Return the [X, Y] coordinate for the center point of the cell that contains the specified text.  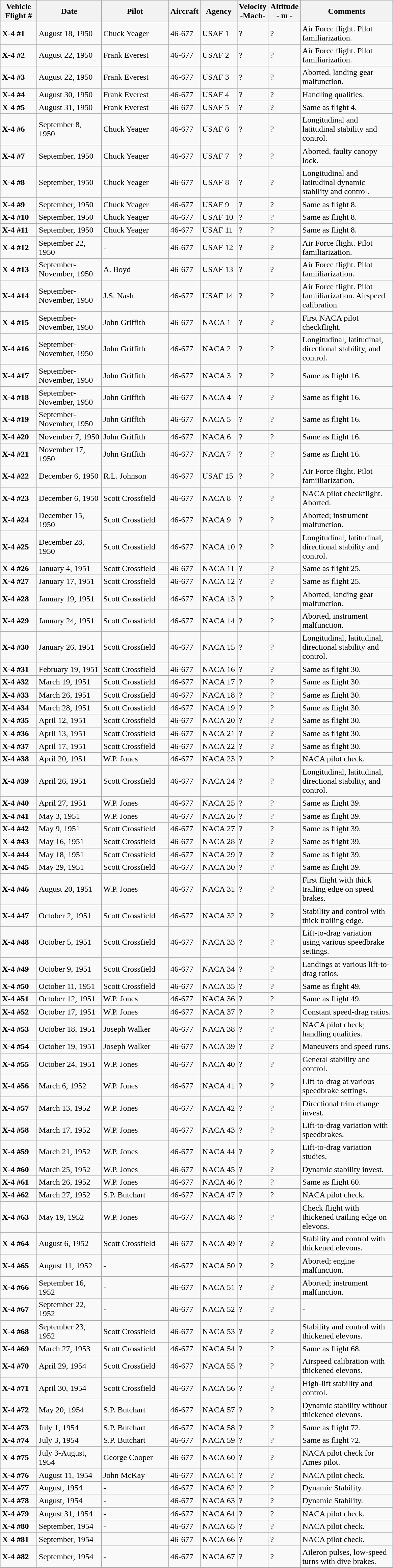
NACA 18 [219, 695]
NACA 33 [219, 942]
NACA pilot check for Ames pilot. [347, 1457]
X-4 #49 [19, 969]
NACA 20 [219, 721]
X-4 #65 [19, 1266]
December 28, 1950 [69, 546]
X-4 #12 [19, 247]
J.S. Nash [135, 296]
NACA 2 [219, 349]
NACA 11 [219, 568]
X-4 #38 [19, 759]
X-4 #51 [19, 999]
USAF 4 [219, 94]
X-4 #14 [19, 296]
April 12, 1951 [69, 721]
A. Boyd [135, 269]
Aborted; engine malfunction. [347, 1266]
October 11, 1951 [69, 986]
X-4 #28 [19, 599]
X-4 #35 [19, 721]
X-4 #72 [19, 1410]
NACA 61 [219, 1475]
NACA 37 [219, 1012]
X-4 #10 [19, 217]
September 22, 1952 [69, 1309]
October 5, 1951 [69, 942]
NACA 63 [219, 1501]
NACA 19 [219, 708]
X-4 #47 [19, 916]
NACA 36 [219, 999]
NACA 54 [219, 1349]
NACA 28 [219, 841]
January 4, 1951 [69, 568]
X-4 #74 [19, 1440]
Same as flight 4. [347, 107]
X-4 #9 [19, 204]
X-4 #62 [19, 1195]
Handling qualities. [347, 94]
March 6, 1952 [69, 1086]
X-4 #40 [19, 803]
Agency [219, 11]
X-4 #46 [19, 889]
X-4 #8 [19, 182]
First flight with thick trailing edge on speed brakes. [347, 889]
Aircraft [184, 11]
USAF 14 [219, 296]
First NACA pilot checkflight. [347, 323]
NACA 26 [219, 816]
X-4 #16 [19, 349]
NACA 67 [219, 1557]
NACA 40 [219, 1064]
March 21, 1952 [69, 1152]
May 9, 1951 [69, 829]
USAF 1 [219, 33]
Dynamic stability invest. [347, 1169]
USAF 6 [219, 129]
X-4 #2 [19, 55]
X-4 #69 [19, 1349]
Aileron pulses, low-speed turns with dive brakes. [347, 1557]
X-4 #59 [19, 1152]
X-4 #57 [19, 1108]
Directional trim change invest. [347, 1108]
September 16, 1952 [69, 1287]
NACA 13 [219, 599]
X-4 #6 [19, 129]
NACA 16 [219, 669]
NACA 64 [219, 1514]
Stability and control with thick trailing edge. [347, 916]
X-4 #60 [19, 1169]
General stability and control. [347, 1064]
X-4 #54 [19, 1047]
X-4 #26 [19, 568]
NACA 7 [219, 454]
X-4 #80 [19, 1526]
George Cooper [135, 1457]
September 23, 1952 [69, 1331]
NACA 17 [219, 682]
X-4 #75 [19, 1457]
NACA 32 [219, 916]
NACA 9 [219, 520]
John McKay [135, 1475]
NACA 23 [219, 759]
July 3-August, 1954 [69, 1457]
March 27, 1953 [69, 1349]
January 26, 1951 [69, 647]
NACA 45 [219, 1169]
X-4 #22 [19, 476]
NACA 52 [219, 1309]
X-4 #29 [19, 621]
X-4 #33 [19, 695]
USAF 11 [219, 230]
NACA 31 [219, 889]
Altitude- m - [284, 11]
X-4 #55 [19, 1064]
NACA 51 [219, 1287]
September 22, 1950 [69, 247]
R.L. Johnson [135, 476]
August 11, 1954 [69, 1475]
April 29, 1954 [69, 1366]
USAF 5 [219, 107]
NACA 60 [219, 1457]
USAF 12 [219, 247]
X-4 #56 [19, 1086]
Lift-to-drag variation using various speedbrake settings. [347, 942]
X-4 #1 [19, 33]
October 17, 1951 [69, 1012]
X-4 #70 [19, 1366]
NACA 56 [219, 1388]
USAF 9 [219, 204]
NACA 14 [219, 621]
USAF 10 [219, 217]
X-4 #25 [19, 546]
X-4 #73 [19, 1427]
March 26, 1952 [69, 1182]
Pilot [135, 11]
Landings at various lift-to-drag ratios. [347, 969]
X-4 #11 [19, 230]
Maneuvers and speed runs. [347, 1047]
February 19, 1951 [69, 669]
X-4 #31 [19, 669]
NACA 21 [219, 733]
NACA 39 [219, 1047]
X-4 #4 [19, 94]
July 1, 1954 [69, 1427]
USAF 7 [219, 156]
X-4 #27 [19, 581]
X-4 #3 [19, 77]
NACA 41 [219, 1086]
X-4 #43 [19, 841]
NACA pilot check; handling qualities. [347, 1029]
NACA 38 [219, 1029]
NACA 62 [219, 1488]
May 29, 1951 [69, 867]
Same as flight 60. [347, 1182]
Longitudinal and latitudinal stability and control. [347, 129]
X-4 #58 [19, 1130]
NACA 35 [219, 986]
USAF 15 [219, 476]
May 3, 1951 [69, 816]
High-lift stability and control. [347, 1388]
April 30, 1954 [69, 1388]
May 18, 1951 [69, 854]
Dynamic stability without thickened elevons. [347, 1410]
January 24, 1951 [69, 621]
April 27, 1951 [69, 803]
X-4 #79 [19, 1514]
March 27, 1952 [69, 1195]
X-4 #39 [19, 781]
Comments [347, 11]
NACA 5 [219, 419]
X-4 #32 [19, 682]
X-4 #53 [19, 1029]
March 13, 1952 [69, 1108]
Aborted, faulty canopy lock. [347, 156]
March 28, 1951 [69, 708]
October 2, 1951 [69, 916]
X-4 #77 [19, 1488]
October 24, 1951 [69, 1064]
November 7, 1950 [69, 437]
NACA 65 [219, 1526]
April 20, 1951 [69, 759]
X-4 #66 [19, 1287]
X-4 #81 [19, 1539]
October 18, 1951 [69, 1029]
X-4 #44 [19, 854]
NACA 55 [219, 1366]
X-4 #67 [19, 1309]
NACA 47 [219, 1195]
NACA 46 [219, 1182]
NACA 58 [219, 1427]
Same as flight 68. [347, 1349]
Date [69, 11]
X-4 #68 [19, 1331]
X-4 #15 [19, 323]
NACA 53 [219, 1331]
January 19, 1951 [69, 599]
NACA 24 [219, 781]
October 12, 1951 [69, 999]
X-4 #17 [19, 375]
May 19, 1952 [69, 1217]
May 16, 1951 [69, 841]
X-4 #36 [19, 733]
August 6, 1952 [69, 1243]
August 11, 1952 [69, 1266]
Aborted, instrument malfunction. [347, 621]
X-4 #50 [19, 986]
NACA 50 [219, 1266]
NACA 29 [219, 854]
April 17, 1951 [69, 746]
X-4 #24 [19, 520]
X-4 #71 [19, 1388]
Air Force flight. Pilot famiiliarization. Airspeed calibration. [347, 296]
X-4 #42 [19, 829]
Check flight with thickened trailing edge on elevons. [347, 1217]
X-4 #64 [19, 1243]
Airspeed calibration with thickened elevons. [347, 1366]
NACA 44 [219, 1152]
X-4 #82 [19, 1557]
X-4 #13 [19, 269]
NACA 34 [219, 969]
X-4 #52 [19, 1012]
NACA 6 [219, 437]
August 30, 1950 [69, 94]
NACA 10 [219, 546]
X-4 #63 [19, 1217]
November 17, 1950 [69, 454]
Lift-to-drag variation with speedbrakes. [347, 1130]
NACA 12 [219, 581]
NACA pilot checkflight. Aborted. [347, 498]
USAF 8 [219, 182]
NACA 15 [219, 647]
May 20, 1954 [69, 1410]
USAF 3 [219, 77]
Constant speed-drag ratios. [347, 1012]
X-4 #20 [19, 437]
Velocity-Mach- [253, 11]
X-4 #45 [19, 867]
Lift-to-drag variation studies. [347, 1152]
X-4 #30 [19, 647]
March 25, 1952 [69, 1169]
August 20, 1951 [69, 889]
X-4 #5 [19, 107]
NACA 66 [219, 1539]
NACA 59 [219, 1440]
X-4 #61 [19, 1182]
X-4 #7 [19, 156]
December 15, 1950 [69, 520]
August 31, 1950 [69, 107]
NACA 42 [219, 1108]
NACA 3 [219, 375]
X-4 #19 [19, 419]
USAF 13 [219, 269]
August 31, 1954 [69, 1514]
NACA 1 [219, 323]
NACA 27 [219, 829]
X-4 #76 [19, 1475]
NACA 25 [219, 803]
USAF 2 [219, 55]
Lift-to-drag at various speedbrake settings. [347, 1086]
X-4 #34 [19, 708]
March 26, 1951 [69, 695]
July 3, 1954 [69, 1440]
September 8, 1950 [69, 129]
NACA 8 [219, 498]
March 17, 1952 [69, 1130]
August 18, 1950 [69, 33]
March 19, 1951 [69, 682]
X-4 #37 [19, 746]
January 17, 1951 [69, 581]
NACA 57 [219, 1410]
NACA 22 [219, 746]
April 13, 1951 [69, 733]
VehicleFlight # [19, 11]
NACA 30 [219, 867]
X-4 #18 [19, 398]
X-4 #21 [19, 454]
April 26, 1951 [69, 781]
October 19, 1951 [69, 1047]
NACA 49 [219, 1243]
X-4 #41 [19, 816]
Longitudinal and latitudinal dynamic stability and control. [347, 182]
X-4 #78 [19, 1501]
NACA 43 [219, 1130]
X-4 #23 [19, 498]
X-4 #48 [19, 942]
October 9, 1951 [69, 969]
NACA 48 [219, 1217]
NACA 4 [219, 398]
